Search for the cell housing the specified text and yield its (x, y) center coordinate. 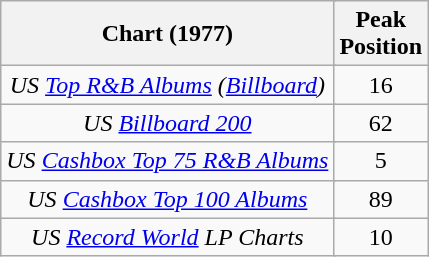
PeakPosition (381, 34)
89 (381, 199)
US Billboard 200 (168, 123)
US Record World LP Charts (168, 237)
US Cashbox Top 75 R&B Albums (168, 161)
5 (381, 161)
US Top R&B Albums (Billboard) (168, 85)
62 (381, 123)
10 (381, 237)
16 (381, 85)
Chart (1977) (168, 34)
US Cashbox Top 100 Albums (168, 199)
